Return the (x, y) coordinate for the center point of the cell that contains the specified text.  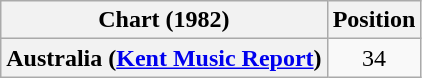
Position (374, 20)
34 (374, 58)
Chart (1982) (164, 20)
Australia (Kent Music Report) (164, 58)
